Extract the (x, y) coordinate from the center of the cell holding the provided text.  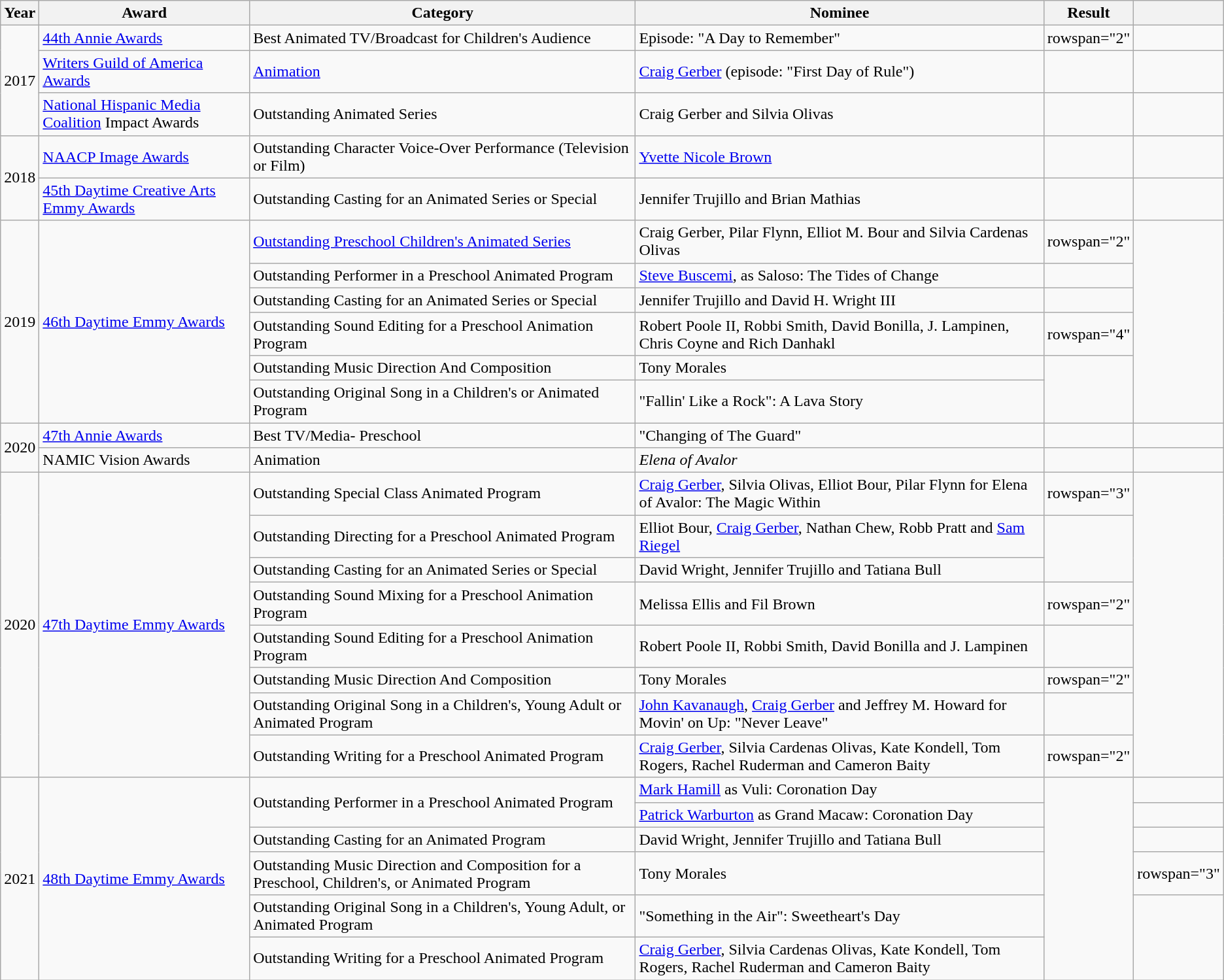
John Kavanaugh, Craig Gerber and Jeffrey M. Howard for Movin' on Up: "Never Leave" (840, 714)
Result (1089, 13)
Outstanding Music Direction and Composition for a Preschool, Children's, or Animated Program (443, 873)
Best TV/Media- Preschool (443, 435)
Craig Gerber, Silvia Olivas, Elliot Bour, Pilar Flynn for Elena of Avalor: The Magic Within (840, 494)
47th Annie Awards (144, 435)
2017 (20, 80)
45th Daytime Creative Arts Emmy Awards (144, 199)
Category (443, 13)
NAMIC Vision Awards (144, 460)
Robert Poole II, Robbi Smith, David Bonilla, J. Lampinen, Chris Coyne and Rich Danhakl (840, 333)
44th Annie Awards (144, 38)
Outstanding Casting for an Animated Program (443, 839)
Elliot Bour, Craig Gerber, Nathan Chew, Robb Pratt and Sam Riegel (840, 536)
Robert Poole II, Robbi Smith, David Bonilla and J. Lampinen (840, 646)
Nominee (840, 13)
Outstanding Original Song in a Children's or Animated Program (443, 401)
Outstanding Character Voice-Over Performance (Television or Film) (443, 157)
Writers Guild of America Awards (144, 72)
2018 (20, 178)
2021 (20, 879)
"Something in the Air": Sweetheart's Day (840, 915)
Year (20, 13)
Best Animated TV/Broadcast for Children's Audience (443, 38)
Outstanding Sound Mixing for a Preschool Animation Program (443, 604)
rowspan="4" (1089, 333)
Outstanding Special Class Animated Program (443, 494)
Melissa Ellis and Fil Brown (840, 604)
Jennifer Trujillo and Brian Mathias (840, 199)
46th Daytime Emmy Awards (144, 322)
Award (144, 13)
Steve Buscemi, as Saloso: The Tides of Change (840, 275)
Outstanding Animated Series (443, 114)
48th Daytime Emmy Awards (144, 879)
Elena of Avalor (840, 460)
NAACP Image Awards (144, 157)
2019 (20, 322)
Mark Hamill as Vuli: Coronation Day (840, 790)
Craig Gerber, Pilar Flynn, Elliot M. Bour and Silvia Cardenas Olivas (840, 242)
Outstanding Preschool Children's Animated Series (443, 242)
Outstanding Original Song in a Children's, Young Adult or Animated Program (443, 714)
Patrick Warburton as Grand Macaw: Coronation Day (840, 815)
Episode: "A Day to Remember" (840, 38)
"Fallin' Like a Rock": A Lava Story (840, 401)
Craig Gerber and Silvia Olivas (840, 114)
Outstanding Original Song in a Children's, Young Adult, or Animated Program (443, 915)
Yvette Nicole Brown (840, 157)
Jennifer Trujillo and David H. Wright III (840, 300)
National Hispanic Media Coalition Impact Awards (144, 114)
Craig Gerber (episode: "First Day of Rule") (840, 72)
"Changing of The Guard" (840, 435)
Outstanding Directing for a Preschool Animated Program (443, 536)
47th Daytime Emmy Awards (144, 625)
